Provide the [X, Y] coordinate of the cell's center where the given text is located.  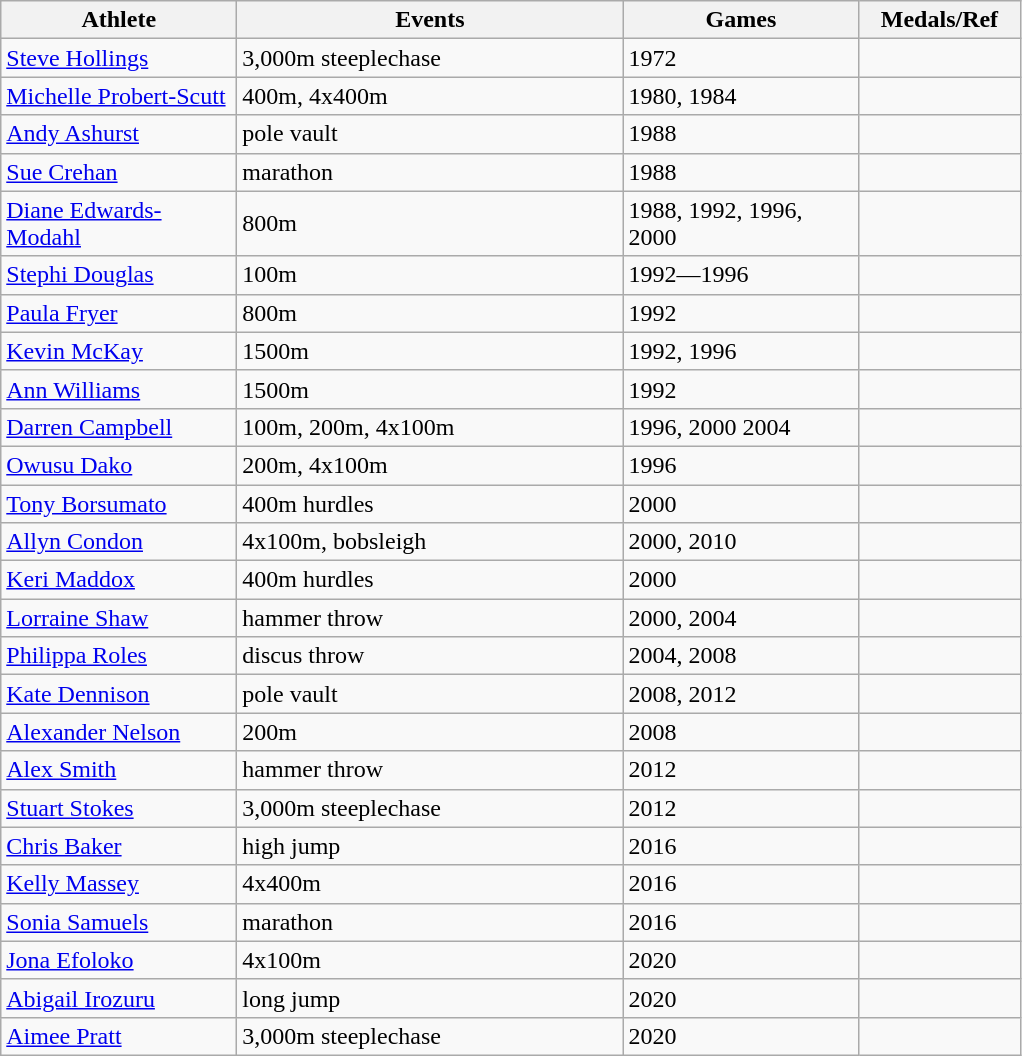
Ann Williams [119, 389]
Keri Maddox [119, 580]
Allyn Condon [119, 542]
Lorraine Shaw [119, 618]
1992, 1996 [741, 351]
Jona Efoloko [119, 960]
Sue Crehan [119, 172]
Medals/Ref [940, 20]
Tony Borsumato [119, 503]
Alexander Nelson [119, 732]
Stuart Stokes [119, 808]
1980, 1984 [741, 96]
Alex Smith [119, 770]
100m, 200m, 4x100m [430, 427]
Diane Edwards-Modahl [119, 224]
discus throw [430, 656]
Paula Fryer [119, 313]
2000, 2010 [741, 542]
high jump [430, 846]
4x400m [430, 884]
Michelle Probert-Scutt [119, 96]
1992—1996 [741, 275]
Games [741, 20]
1972 [741, 58]
Chris Baker [119, 846]
100m [430, 275]
1988, 1992, 1996, 2000 [741, 224]
Darren Campbell [119, 427]
2008 [741, 732]
Stephi Douglas [119, 275]
Kevin McKay [119, 351]
2004, 2008 [741, 656]
long jump [430, 998]
2000, 2004 [741, 618]
Sonia Samuels [119, 922]
2008, 2012 [741, 694]
Steve Hollings [119, 58]
Kelly Massey [119, 884]
Abigail Irozuru [119, 998]
Philippa Roles [119, 656]
Aimee Pratt [119, 1036]
Athlete [119, 20]
200m, 4x100m [430, 465]
Events [430, 20]
4x100m, bobsleigh [430, 542]
1996 [741, 465]
Owusu Dako [119, 465]
Andy Ashurst [119, 134]
1996, 2000 2004 [741, 427]
4x100m [430, 960]
400m, 4x400m [430, 96]
Kate Dennison [119, 694]
200m [430, 732]
